Determine the [X, Y] coordinate at the center of the cell enclosing the given text.  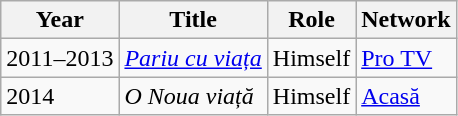
Acasă [406, 96]
Title [193, 20]
Role [311, 20]
2014 [60, 96]
O Noua viață [193, 96]
Pro TV [406, 58]
Network [406, 20]
2011–2013 [60, 58]
Year [60, 20]
Pariu cu viața [193, 58]
